Identify which cell holds the provided text, then report its [X, Y] central coordinate. 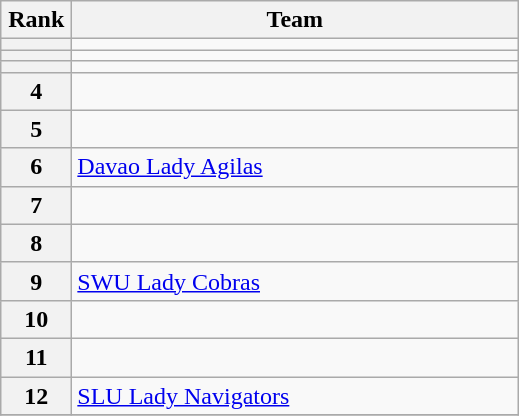
Davao Lady Agilas [295, 167]
Team [295, 20]
SLU Lady Navigators [295, 395]
5 [36, 129]
6 [36, 167]
8 [36, 243]
7 [36, 205]
4 [36, 91]
Rank [36, 20]
SWU Lady Cobras [295, 281]
11 [36, 357]
10 [36, 319]
12 [36, 395]
9 [36, 281]
